For the text-containing cell, return its midpoint in (X, Y) coordinate format. 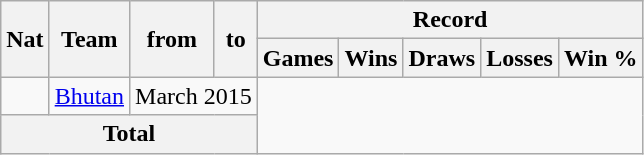
Bhutan (89, 96)
Record (450, 20)
Games (298, 58)
to (236, 39)
from (172, 39)
Draws (442, 58)
Team (89, 39)
Win % (600, 58)
Total (129, 134)
Wins (371, 58)
March 2015 (194, 96)
Nat (25, 39)
Losses (520, 58)
